Determine the [x, y] coordinate at the center of the cell enclosing the given text.  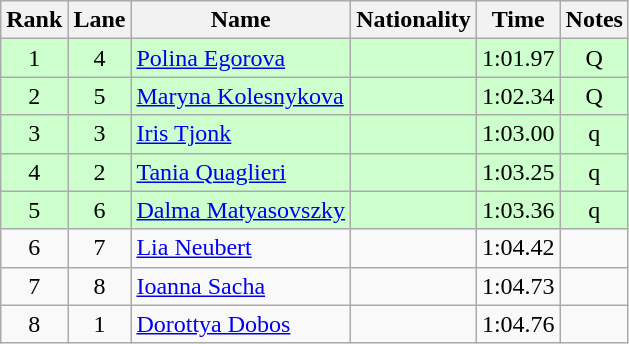
Iris Tjonk [241, 134]
1:04.76 [518, 324]
Rank [34, 20]
Nationality [414, 20]
Maryna Kolesnykova [241, 96]
Dalma Matyasovszky [241, 210]
Notes [594, 20]
Lia Neubert [241, 248]
Tania Quaglieri [241, 172]
Time [518, 20]
1:03.25 [518, 172]
Dorottya Dobos [241, 324]
1:03.00 [518, 134]
1:03.36 [518, 210]
1:01.97 [518, 58]
1:04.73 [518, 286]
Ioanna Sacha [241, 286]
1:04.42 [518, 248]
Lane [100, 20]
Polina Egorova [241, 58]
Name [241, 20]
1:02.34 [518, 96]
